Capture the cell that displays the provided text and extract its (X, Y) central coordinate. 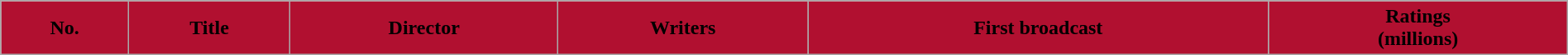
Writers (683, 28)
Director (424, 28)
Title (208, 28)
First broadcast (1039, 28)
No. (65, 28)
Ratings(millions) (1417, 28)
